Determine the (X, Y) coordinate at the center of the cell enclosing the given text.  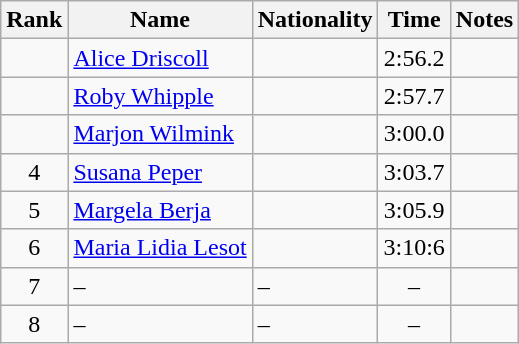
Time (414, 20)
5 (34, 210)
2:56.2 (414, 58)
Name (160, 20)
7 (34, 286)
Alice Driscoll (160, 58)
3:03.7 (414, 172)
Maria Lidia Lesot (160, 248)
3:05.9 (414, 210)
Rank (34, 20)
2:57.7 (414, 96)
6 (34, 248)
Notes (484, 20)
8 (34, 324)
Margela Berja (160, 210)
Marjon Wilmink (160, 134)
3:10:6 (414, 248)
4 (34, 172)
3:00.0 (414, 134)
Roby Whipple (160, 96)
Nationality (315, 20)
Susana Peper (160, 172)
